Extract the [X, Y] coordinate from the center of the cell holding the provided text.  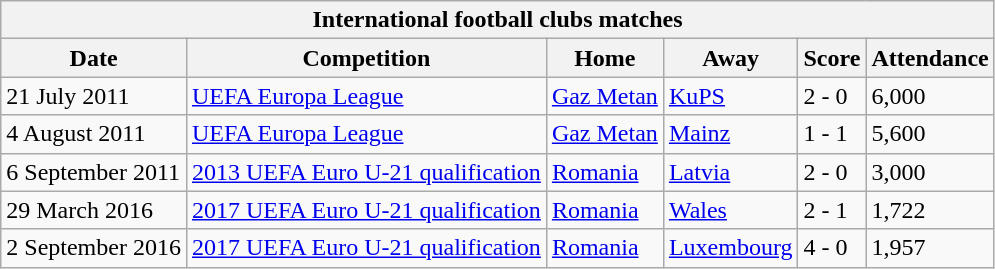
1,957 [930, 248]
International football clubs matches [498, 20]
4 August 2011 [94, 134]
29 March 2016 [94, 210]
1,722 [930, 210]
6 September 2011 [94, 172]
1 - 1 [832, 134]
Wales [730, 210]
Mainz [730, 134]
2 September 2016 [94, 248]
Score [832, 58]
21 July 2011 [94, 96]
Home [604, 58]
Luxembourg [730, 248]
Date [94, 58]
Competition [366, 58]
Attendance [930, 58]
Away [730, 58]
6,000 [930, 96]
5,600 [930, 134]
Latvia [730, 172]
2 - 1 [832, 210]
4 - 0 [832, 248]
KuPS [730, 96]
3,000 [930, 172]
2013 UEFA Euro U-21 qualification [366, 172]
